Return the (X, Y) coordinate for the center point of the cell that contains the specified text.  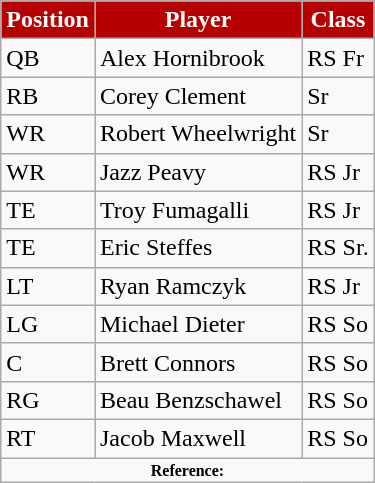
Player (198, 20)
Jazz Peavy (198, 172)
RS Sr. (338, 248)
Robert Wheelwright (198, 134)
Troy Fumagalli (198, 210)
Michael Dieter (198, 324)
RS Fr (338, 58)
Brett Connors (198, 362)
Class (338, 20)
LT (48, 286)
RT (48, 438)
Corey Clement (198, 96)
RB (48, 96)
RG (48, 400)
Reference: (188, 470)
Alex Hornibrook (198, 58)
Jacob Maxwell (198, 438)
Beau Benzschawel (198, 400)
Eric Steffes (198, 248)
Ryan Ramczyk (198, 286)
QB (48, 58)
Position (48, 20)
C (48, 362)
LG (48, 324)
